For the text-containing cell, return its midpoint in [X, Y] coordinate format. 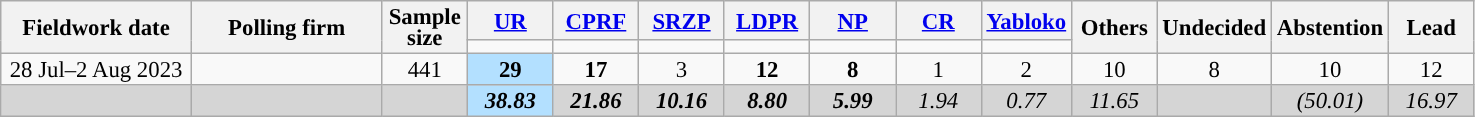
Others [1114, 28]
441 [425, 70]
17 [596, 70]
LDPR [767, 20]
1.94 [939, 101]
CR [939, 20]
1 [939, 70]
38.83 [511, 101]
Abstention [1330, 28]
Yabloko [1026, 20]
0.77 [1026, 101]
3 [682, 70]
CPRF [596, 20]
Lead [1431, 28]
(50.01) [1330, 101]
5.99 [853, 101]
21.86 [596, 101]
2 [1026, 70]
UR [511, 20]
Undecided [1214, 28]
NP [853, 20]
29 [511, 70]
11.65 [1114, 101]
SRZP [682, 20]
16.97 [1431, 101]
8.80 [767, 101]
Samplesize [425, 28]
Fieldwork date [96, 28]
28 Jul–2 Aug 2023 [96, 70]
Polling firm [286, 28]
10.16 [682, 101]
